Provide the [X, Y] coordinate of the cell's center where the given text is located.  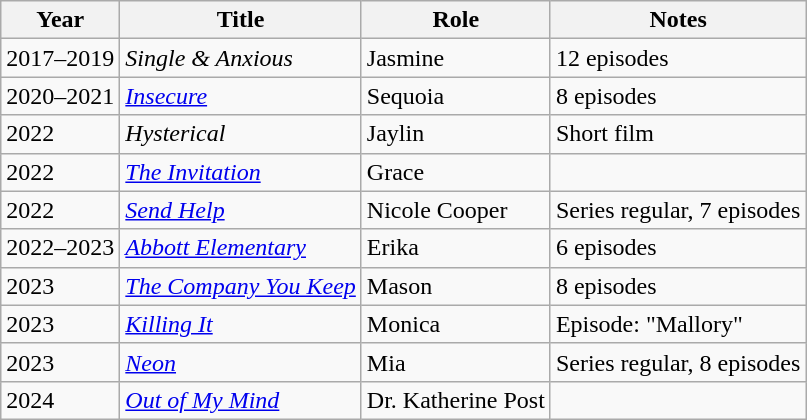
2017–2019 [60, 58]
Send Help [241, 210]
Year [60, 20]
12 episodes [678, 58]
Single & Anxious [241, 58]
Insecure [241, 96]
Mia [456, 362]
2022–2023 [60, 248]
The Invitation [241, 172]
Jasmine [456, 58]
Sequoia [456, 96]
Dr. Katherine Post [456, 400]
Short film [678, 134]
Hysterical [241, 134]
Nicole Cooper [456, 210]
Out of My Mind [241, 400]
Grace [456, 172]
2020–2021 [60, 96]
2024 [60, 400]
Neon [241, 362]
Jaylin [456, 134]
The Company You Keep [241, 286]
Mason [456, 286]
Series regular, 8 episodes [678, 362]
Erika [456, 248]
Notes [678, 20]
Abbott Elementary [241, 248]
Series regular, 7 episodes [678, 210]
Monica [456, 324]
Killing It [241, 324]
Episode: "Mallory" [678, 324]
Title [241, 20]
Role [456, 20]
6 episodes [678, 248]
